For the text-containing cell, return its midpoint in (x, y) coordinate format. 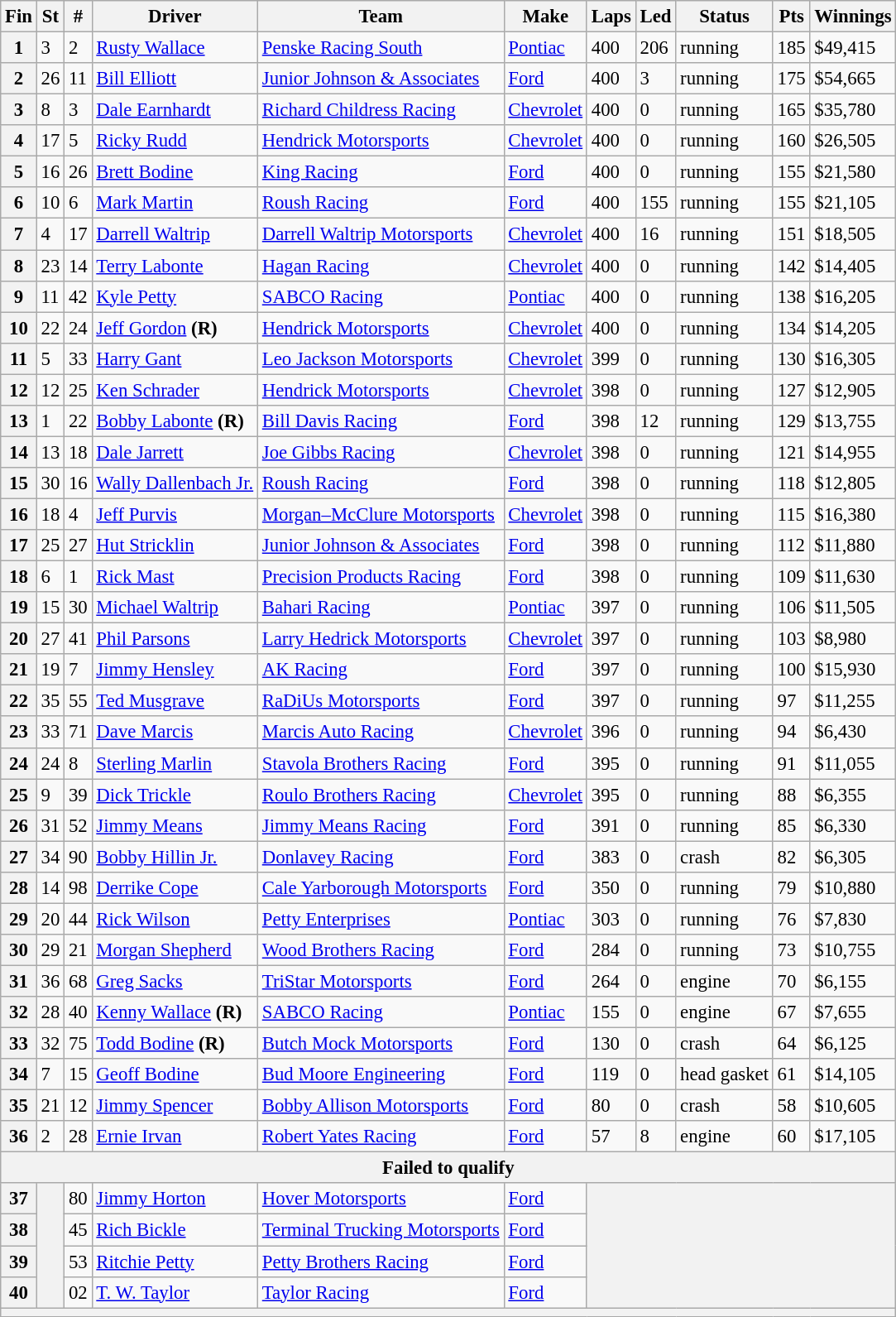
$10,880 (853, 888)
Cale Yarborough Motorsports (381, 888)
$13,755 (853, 421)
Taylor Racing (381, 1292)
Dale Jarrett (175, 452)
Wood Brothers Racing (381, 950)
$16,305 (853, 358)
Wally Dallenbach Jr. (175, 483)
Ken Schrader (175, 390)
Bud Moore Engineering (381, 1074)
$15,930 (853, 670)
$11,255 (853, 701)
284 (611, 950)
Kenny Wallace (R) (175, 1012)
142 (791, 266)
Rick Wilson (175, 919)
165 (791, 110)
Ernie Irvan (175, 1137)
52 (78, 825)
175 (791, 79)
Butch Mock Motorsports (381, 1044)
Bobby Labonte (R) (175, 421)
Bahari Racing (381, 608)
64 (791, 1044)
Marcis Auto Racing (381, 733)
Jeff Purvis (175, 514)
121 (791, 452)
Roulo Brothers Racing (381, 795)
Pts (791, 17)
$10,605 (853, 1106)
Richard Childress Racing (381, 110)
57 (611, 1137)
399 (611, 358)
Leo Jackson Motorsports (381, 358)
129 (791, 421)
206 (655, 48)
TriStar Motorsports (381, 981)
St (50, 17)
$11,880 (853, 546)
Jeff Gordon (R) (175, 328)
$14,405 (853, 266)
$6,355 (853, 795)
Joe Gibbs Racing (381, 452)
Greg Sacks (175, 981)
Larry Hedrick Motorsports (381, 639)
$7,830 (853, 919)
103 (791, 639)
Bill Elliott (175, 79)
$35,780 (853, 110)
100 (791, 670)
42 (78, 296)
55 (78, 701)
Penske Racing South (381, 48)
160 (791, 141)
Bill Davis Racing (381, 421)
37 (19, 1199)
$6,305 (853, 857)
60 (791, 1137)
106 (791, 608)
Sterling Marlin (175, 763)
115 (791, 514)
Harry Gant (175, 358)
Winnings (853, 17)
109 (791, 577)
264 (611, 981)
$10,755 (853, 950)
303 (611, 919)
112 (791, 546)
King Racing (381, 172)
Hover Motorsports (381, 1199)
350 (611, 888)
Precision Products Racing (381, 577)
119 (611, 1074)
Hut Stricklin (175, 546)
Dick Trickle (175, 795)
127 (791, 390)
90 (78, 857)
$18,505 (853, 234)
$7,655 (853, 1012)
$14,955 (853, 452)
38 (19, 1230)
RaDiUs Motorsports (381, 701)
Status (725, 17)
Ritchie Petty (175, 1262)
76 (791, 919)
Jimmy Means (175, 825)
94 (791, 733)
02 (78, 1292)
T. W. Taylor (175, 1292)
185 (791, 48)
$16,205 (853, 296)
Laps (611, 17)
$21,580 (853, 172)
151 (791, 234)
Darrell Waltrip Motorsports (381, 234)
82 (791, 857)
73 (791, 950)
$54,665 (853, 79)
88 (791, 795)
75 (78, 1044)
Team (381, 17)
Rick Mast (175, 577)
Kyle Petty (175, 296)
Petty Enterprises (381, 919)
Jimmy Spencer (175, 1106)
391 (611, 825)
41 (78, 639)
$16,380 (853, 514)
Mark Martin (175, 203)
AK Racing (381, 670)
383 (611, 857)
68 (78, 981)
$26,505 (853, 141)
53 (78, 1262)
Brett Bodine (175, 172)
Jimmy Hensley (175, 670)
Terminal Trucking Motorsports (381, 1230)
97 (791, 701)
98 (78, 888)
$17,105 (853, 1137)
Rich Bickle (175, 1230)
$6,330 (853, 825)
396 (611, 733)
Jimmy Horton (175, 1199)
Geoff Bodine (175, 1074)
$21,105 (853, 203)
85 (791, 825)
$6,125 (853, 1044)
$49,415 (853, 48)
Hagan Racing (381, 266)
$8,980 (853, 639)
Ted Musgrave (175, 701)
Morgan Shepherd (175, 950)
$14,205 (853, 328)
Robert Yates Racing (381, 1137)
Petty Brothers Racing (381, 1262)
Donlavey Racing (381, 857)
Fin (19, 17)
Todd Bodine (R) (175, 1044)
44 (78, 919)
$12,905 (853, 390)
138 (791, 296)
Led (655, 17)
134 (791, 328)
Make (545, 17)
67 (791, 1012)
Dave Marcis (175, 733)
Dale Earnhardt (175, 110)
70 (791, 981)
Ricky Rudd (175, 141)
Bobby Allison Motorsports (381, 1106)
$12,805 (853, 483)
118 (791, 483)
79 (791, 888)
$6,155 (853, 981)
Darrell Waltrip (175, 234)
Driver (175, 17)
71 (78, 733)
91 (791, 763)
Michael Waltrip (175, 608)
Rusty Wallace (175, 48)
Phil Parsons (175, 639)
head gasket (725, 1074)
58 (791, 1106)
Derrike Cope (175, 888)
61 (791, 1074)
Terry Labonte (175, 266)
Jimmy Means Racing (381, 825)
Failed to qualify (448, 1168)
Bobby Hillin Jr. (175, 857)
45 (78, 1230)
Stavola Brothers Racing (381, 763)
$14,105 (853, 1074)
Morgan–McClure Motorsports (381, 514)
$11,055 (853, 763)
$11,630 (853, 577)
$11,505 (853, 608)
# (78, 17)
$6,430 (853, 733)
